Provide the (X, Y) coordinate of the cell's center where the given text is located.  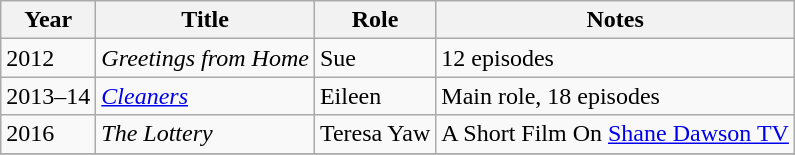
2016 (48, 134)
Notes (616, 20)
Year (48, 20)
Eileen (374, 96)
Teresa Yaw (374, 134)
Sue (374, 58)
2013–14 (48, 96)
12 episodes (616, 58)
2012 (48, 58)
Greetings from Home (206, 58)
Role (374, 20)
Main role, 18 episodes (616, 96)
A Short Film On Shane Dawson TV (616, 134)
The Lottery (206, 134)
Title (206, 20)
Cleaners (206, 96)
